Identify which cell holds the provided text, then report its (X, Y) central coordinate. 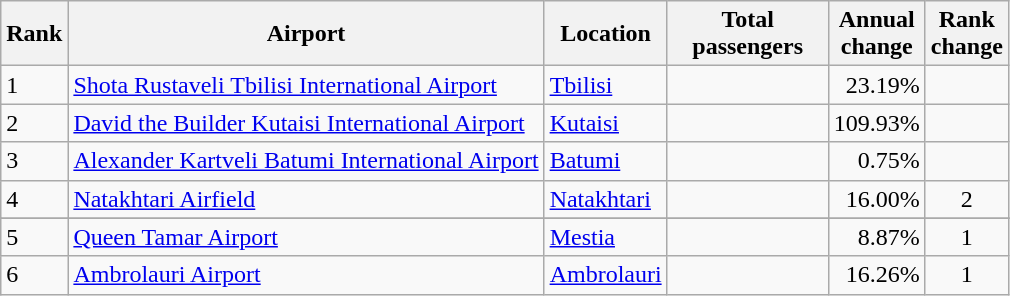
Annualchange (876, 34)
16.26% (876, 275)
Ambrolauri (606, 275)
4 (34, 199)
16.00% (876, 199)
0.75% (876, 161)
Queen Tamar Airport (306, 237)
David the Builder Kutaisi International Airport (306, 123)
5 (34, 237)
109.93% (876, 123)
Tbilisi (606, 85)
Rankchange (966, 34)
Alexander Kartveli Batumi International Airport (306, 161)
23.19% (876, 85)
Mestia (606, 237)
8.87% (876, 237)
Natakhtari Airfield (306, 199)
3 (34, 161)
Airport (306, 34)
Ambrolauri Airport (306, 275)
6 (34, 275)
Location (606, 34)
Rank (34, 34)
Shota Rustaveli Tbilisi International Airport (306, 85)
Totalpassengers (748, 34)
Natakhtari (606, 199)
Batumi (606, 161)
Kutaisi (606, 123)
